Detect which cell encompasses the target text, then output its [x, y] center coordinate. 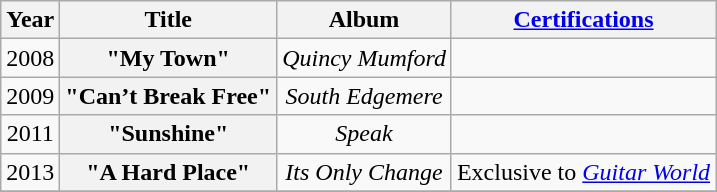
"Can’t Break Free" [168, 96]
South Edgemere [364, 96]
Exclusive to Guitar World [583, 172]
Certifications [583, 20]
"A Hard Place" [168, 172]
Title [168, 20]
2011 [30, 134]
"Sunshine" [168, 134]
Year [30, 20]
"My Town" [168, 58]
Album [364, 20]
Speak [364, 134]
Quincy Mumford [364, 58]
2008 [30, 58]
2009 [30, 96]
2013 [30, 172]
Its Only Change [364, 172]
